Capture the cell that displays the provided text and extract its [X, Y] central coordinate. 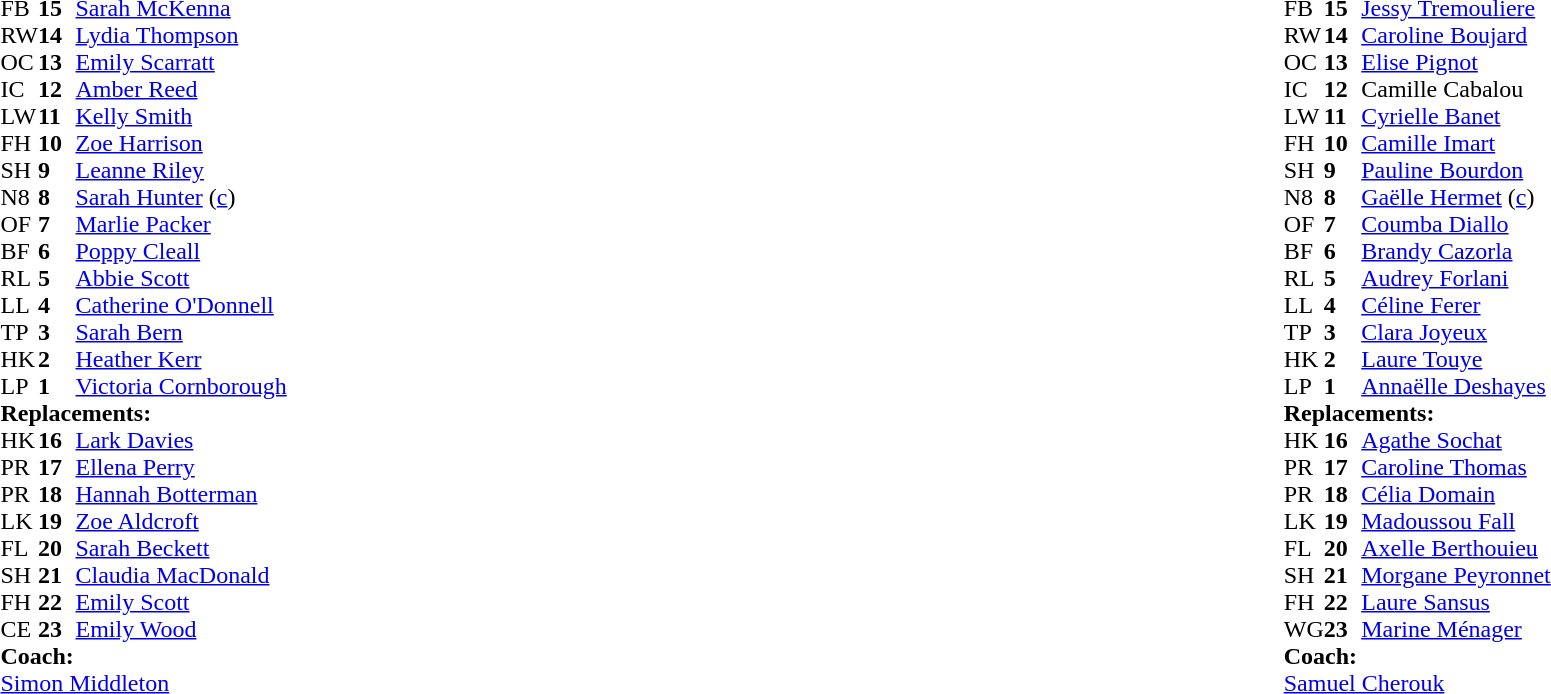
Gaëlle Hermet (c) [1456, 198]
Laure Touye [1456, 360]
Victoria Cornborough [182, 386]
Laure Sansus [1456, 602]
Zoe Harrison [182, 144]
Leanne Riley [182, 170]
Kelly Smith [182, 116]
Elise Pignot [1456, 62]
Morgane Peyronnet [1456, 576]
Agathe Sochat [1456, 440]
Cyrielle Banet [1456, 116]
Coumba Diallo [1456, 224]
Emily Scarratt [182, 62]
Caroline Boujard [1456, 36]
Célia Domain [1456, 494]
Amber Reed [182, 90]
Caroline Thomas [1456, 468]
Lydia Thompson [182, 36]
Brandy Cazorla [1456, 252]
Marlie Packer [182, 224]
Camille Imart [1456, 144]
Camille Cabalou [1456, 90]
Sarah Beckett [182, 548]
Pauline Bourdon [1456, 170]
Axelle Berthouieu [1456, 548]
Sarah Hunter (c) [182, 198]
Abbie Scott [182, 278]
WG [1304, 630]
CE [19, 630]
Hannah Botterman [182, 494]
Zoe Aldcroft [182, 522]
Audrey Forlani [1456, 278]
Annaëlle Deshayes [1456, 386]
Claudia MacDonald [182, 576]
Emily Wood [182, 630]
Madoussou Fall [1456, 522]
Heather Kerr [182, 360]
Sarah Bern [182, 332]
Ellena Perry [182, 468]
Catherine O'Donnell [182, 306]
Clara Joyeux [1456, 332]
Poppy Cleall [182, 252]
Lark Davies [182, 440]
Marine Ménager [1456, 630]
Emily Scott [182, 602]
Céline Ferer [1456, 306]
